Determine the (X, Y) coordinate at the center of the cell enclosing the given text.  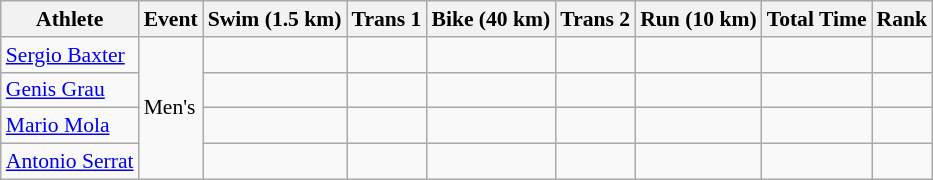
Total Time (817, 19)
Men's (171, 108)
Mario Mola (70, 126)
Antonio Serrat (70, 162)
Sergio Baxter (70, 55)
Athlete (70, 19)
Bike (40 km) (490, 19)
Run (10 km) (698, 19)
Rank (902, 19)
Trans 2 (595, 19)
Trans 1 (387, 19)
Swim (1.5 km) (275, 19)
Genis Grau (70, 90)
Event (171, 19)
